For the text-containing cell, return its midpoint in (X, Y) coordinate format. 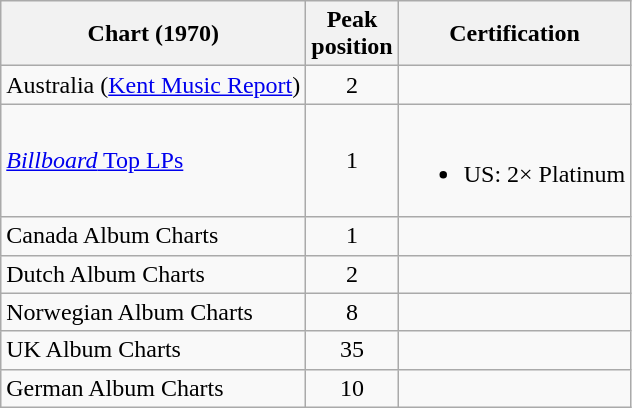
Norwegian Album Charts (154, 312)
Peakposition (352, 34)
8 (352, 312)
10 (352, 388)
Billboard Top LPs (154, 160)
Australia (Kent Music Report) (154, 85)
Canada Album Charts (154, 236)
German Album Charts (154, 388)
UK Album Charts (154, 350)
Certification (514, 34)
Dutch Album Charts (154, 274)
Chart (1970) (154, 34)
US: 2× Platinum (514, 160)
35 (352, 350)
